Detect which cell encompasses the target text, then output its [x, y] center coordinate. 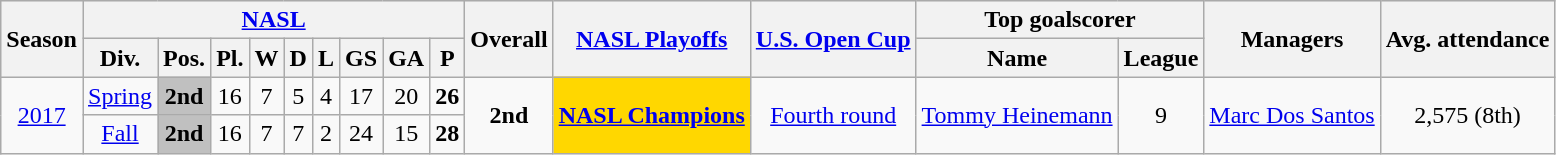
League [1161, 58]
Fall [120, 134]
GS [362, 58]
24 [362, 134]
Fourth round [833, 115]
Top goalscorer [1060, 20]
17 [362, 96]
D [298, 58]
4 [326, 96]
Season [42, 39]
Avg. attendance [1468, 39]
2 [326, 134]
26 [448, 96]
NASL Champions [652, 115]
20 [406, 96]
U.S. Open Cup [833, 39]
Pl. [230, 58]
GA [406, 58]
Name [1017, 58]
Managers [1292, 39]
P [448, 58]
9 [1161, 115]
W [266, 58]
28 [448, 134]
15 [406, 134]
Overall [509, 39]
2017 [42, 115]
NASL Playoffs [652, 39]
5 [298, 96]
Div. [120, 58]
Spring [120, 96]
Tommy Heinemann [1017, 115]
NASL [273, 20]
L [326, 58]
2,575 (8th) [1468, 115]
Pos. [184, 58]
Marc Dos Santos [1292, 115]
